Capture the cell that displays the provided text and extract its (x, y) central coordinate. 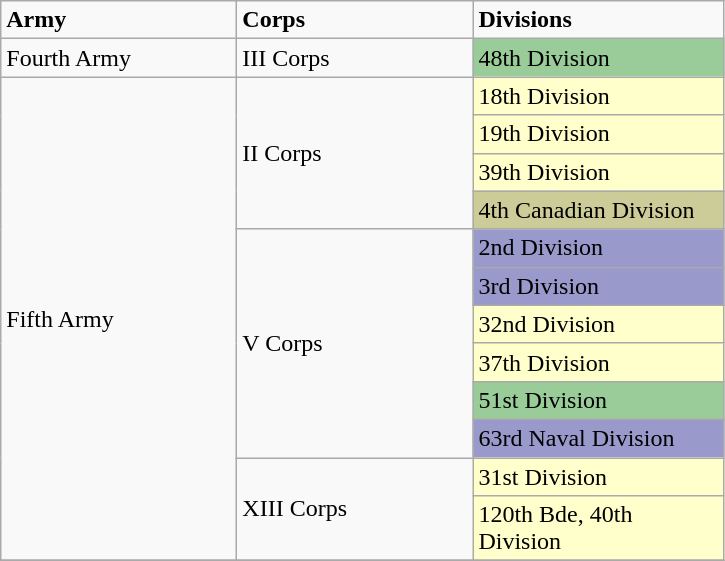
2nd Division (598, 248)
V Corps (355, 343)
Divisions (598, 20)
Fourth Army (119, 58)
3rd Division (598, 286)
Fifth Army (119, 319)
II Corps (355, 153)
48th Division (598, 58)
III Corps (355, 58)
37th Division (598, 362)
63rd Naval Division (598, 438)
Army (119, 20)
19th Division (598, 134)
XIII Corps (355, 510)
Corps (355, 20)
39th Division (598, 172)
4th Canadian Division (598, 210)
120th Bde, 40th Division (598, 528)
18th Division (598, 96)
32nd Division (598, 324)
51st Division (598, 400)
31st Division (598, 477)
